Search for the cell housing the specified text and yield its [X, Y] center coordinate. 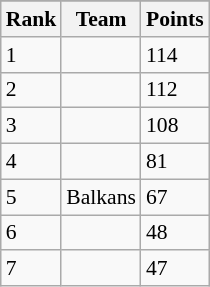
47 [175, 269]
114 [175, 55]
2 [32, 90]
Rank [32, 19]
67 [175, 197]
Balkans [101, 197]
48 [175, 233]
6 [32, 233]
3 [32, 126]
7 [32, 269]
Team [101, 19]
5 [32, 197]
4 [32, 162]
Points [175, 19]
81 [175, 162]
108 [175, 126]
1 [32, 55]
112 [175, 90]
